Find where the given text appears and provide that cell's center as (X, Y) coordinate. 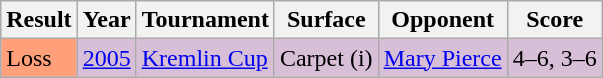
Loss (39, 58)
Kremlin Cup (205, 58)
Score (554, 20)
2005 (106, 58)
4–6, 3–6 (554, 58)
Carpet (i) (326, 58)
Surface (326, 20)
Year (106, 20)
Tournament (205, 20)
Opponent (442, 20)
Mary Pierce (442, 58)
Result (39, 20)
